Locate the cell with the specified text and output its [x, y] center coordinate. 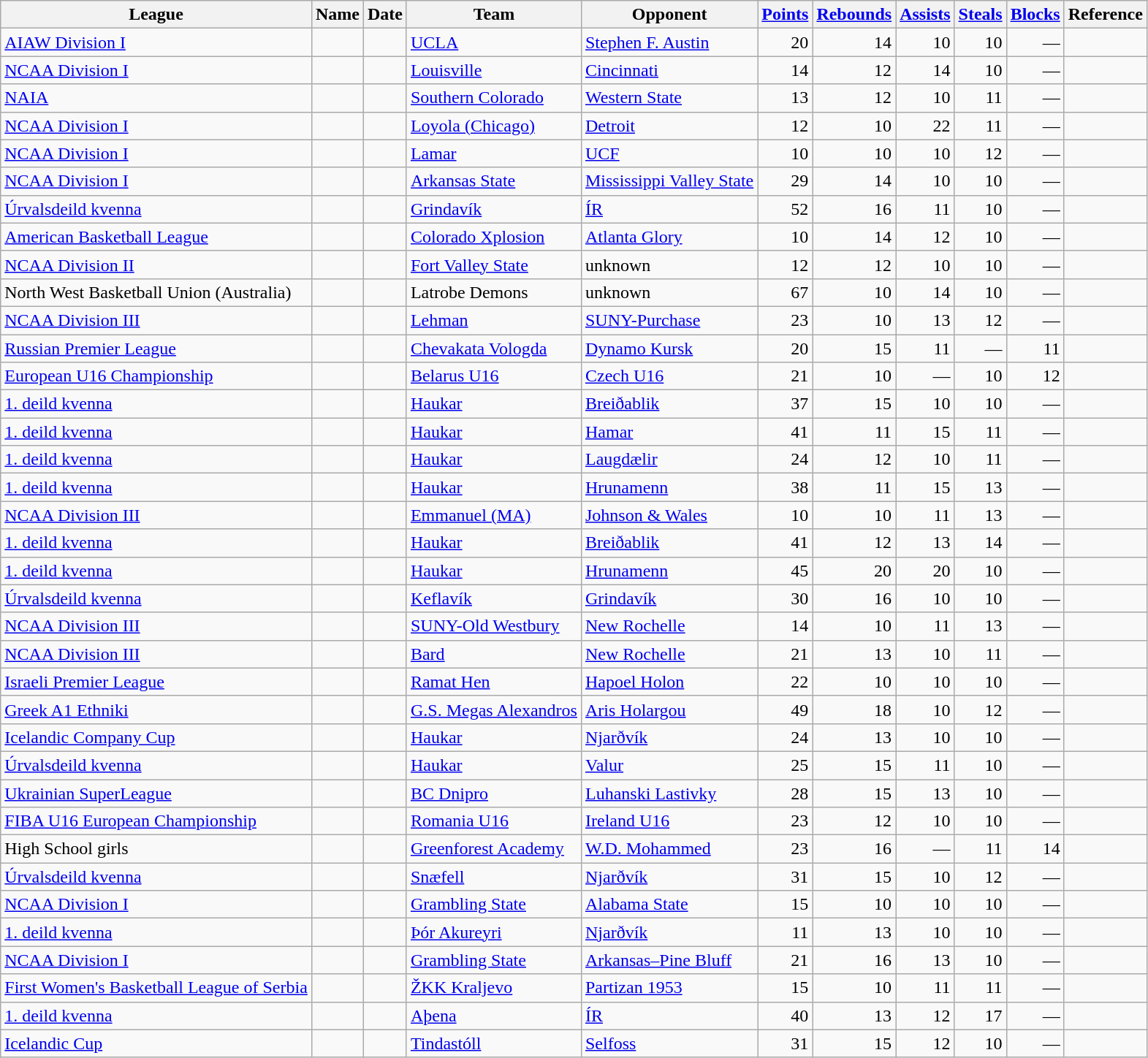
Dynamo Kursk [669, 349]
Reference [1105, 15]
49 [785, 709]
Lamar [494, 153]
Blocks [1035, 15]
29 [785, 181]
Czech U16 [669, 376]
Team [494, 15]
Mississippi Valley State [669, 181]
SUNY-Purchase [669, 320]
AIAW Division I [156, 42]
38 [785, 487]
Arkansas–Pine Bluff [669, 960]
Steals [981, 15]
Romania U16 [494, 821]
28 [785, 793]
Name [338, 15]
League [156, 15]
Detroit [669, 126]
European U16 Championship [156, 376]
W.D. Mohammed [669, 849]
52 [785, 209]
Ukrainian SuperLeague [156, 793]
Luhanski Lastivky [669, 793]
FIBA U16 European Championship [156, 821]
Rebounds [854, 15]
Selfoss [669, 1043]
Greek A1 Ethniki [156, 709]
17 [981, 1016]
18 [854, 709]
Points [785, 15]
30 [785, 598]
25 [785, 765]
Ireland U16 [669, 821]
Western State [669, 98]
Russian Premier League [156, 349]
NCAA Division II [156, 264]
First Women's Basketball League of Serbia [156, 988]
Partizan 1953 [669, 988]
Greenforest Academy [494, 849]
Cincinnati [669, 70]
UCLA [494, 42]
Þór Akureyri [494, 932]
Latrobe Demons [494, 292]
Stephen F. Austin [669, 42]
Snæfell [494, 877]
UCF [669, 153]
Assists [925, 15]
Colorado Xplosion [494, 237]
37 [785, 404]
NAIA [156, 98]
67 [785, 292]
Bard [494, 654]
Ramat Hen [494, 682]
Date [384, 15]
North West Basketball Union (Australia) [156, 292]
45 [785, 571]
American Basketball League [156, 237]
Israeli Premier League [156, 682]
High School girls [156, 849]
Laugdælir [669, 460]
Icelandic Cup [156, 1043]
Keflavík [494, 598]
Louisville [494, 70]
Hapoel Holon [669, 682]
Emmanuel (MA) [494, 515]
BC Dnipro [494, 793]
SUNY-Old Westbury [494, 626]
Aris Holargou [669, 709]
Belarus U16 [494, 376]
Arkansas State [494, 181]
Fort Valley State [494, 264]
Tindastóll [494, 1043]
G.S. Megas Alexandros [494, 709]
Valur [669, 765]
Alabama State [669, 905]
Johnson & Wales [669, 515]
Chevakata Vologda [494, 349]
ŽKK Kraljevo [494, 988]
Atlanta Glory [669, 237]
Opponent [669, 15]
Lehman [494, 320]
Loyola (Chicago) [494, 126]
Hamar [669, 432]
Aþena [494, 1016]
Icelandic Company Cup [156, 737]
Southern Colorado [494, 98]
40 [785, 1016]
